From the cell containing the given text, extract its center point as [X, Y] coordinate. 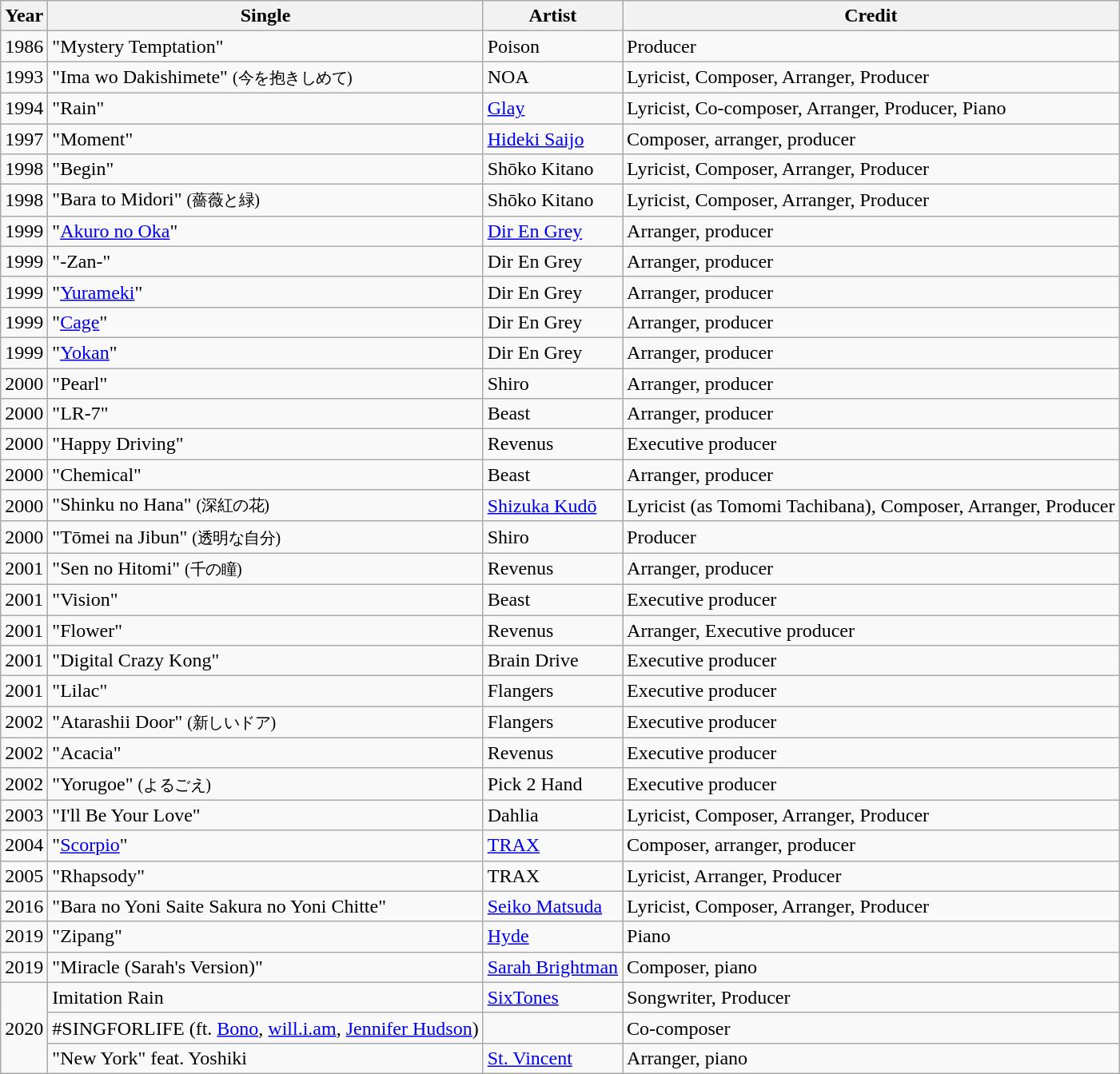
Seiko Matsuda [552, 906]
Co-composer [871, 1028]
Hideki Saijo [552, 138]
Artist [552, 16]
Sarah Brightman [552, 967]
Lyricist, Arranger, Producer [871, 876]
Glay [552, 108]
"Mystery Temptation" [265, 46]
"Atarashii Door" (新しいドア) [265, 722]
Lyricist (as Tomomi Tachibana), Composer, Arranger, Producer [871, 506]
Arranger, piano [871, 1058]
"Chemical" [265, 475]
2020 [24, 1028]
"Yurameki" [265, 292]
NOA [552, 78]
"Sen no Hitomi" (千の瞳) [265, 569]
Single [265, 16]
"-Zan-" [265, 261]
"Pearl" [265, 383]
"Digital Crazy Kong" [265, 661]
1994 [24, 108]
1993 [24, 78]
#SINGFORLIFE (ft. Bono, will.i.am, Jennifer Hudson) [265, 1028]
"Scorpio" [265, 845]
"Acacia" [265, 753]
"Yokan" [265, 352]
Dahlia [552, 815]
"Miracle (Sarah's Version)" [265, 967]
St. Vincent [552, 1058]
"Zipang" [265, 937]
"Rhapsody" [265, 876]
"Ima wo Dakishimete" (今を抱きしめて) [265, 78]
"Rain" [265, 108]
1986 [24, 46]
"Bara to Midori" (薔薇と緑) [265, 201]
Lyricist, Co-composer, Arranger, Producer, Piano [871, 108]
"LR-7" [265, 414]
2003 [24, 815]
2016 [24, 906]
Imitation Rain [265, 997]
Arranger, Executive producer [871, 630]
Poison [552, 46]
"Bara no Yoni Saite Sakura no Yoni Chitte" [265, 906]
"Moment" [265, 138]
"Begin" [265, 169]
"Vision" [265, 599]
"Cage" [265, 322]
Hyde [552, 937]
Piano [871, 937]
2005 [24, 876]
Year [24, 16]
"I'll Be Your Love" [265, 815]
"Shinku no Hana" (深紅の花) [265, 506]
"Akuro no Oka" [265, 231]
SixTones [552, 997]
"Yorugoe" (よるごえ) [265, 784]
Pick 2 Hand [552, 784]
1997 [24, 138]
"Tōmei na Jibun" (透明な自分) [265, 537]
Credit [871, 16]
"Flower" [265, 630]
"Lilac" [265, 691]
Songwriter, Producer [871, 997]
Composer, piano [871, 967]
Shizuka Kudō [552, 506]
"Happy Driving" [265, 444]
"New York" feat. Yoshiki [265, 1058]
2004 [24, 845]
Brain Drive [552, 661]
